Find where the given text appears and provide that cell's center as (x, y) coordinate. 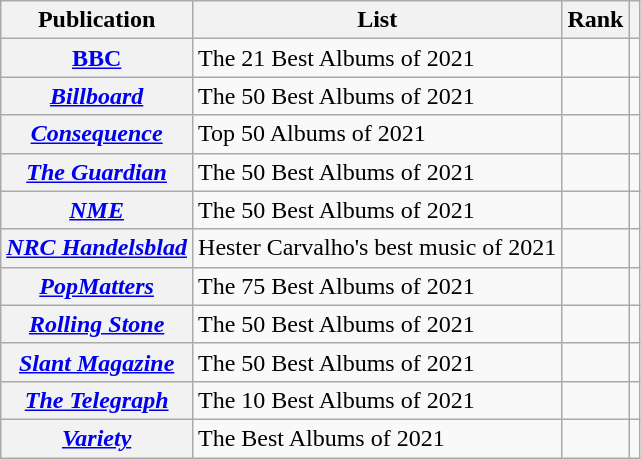
Publication (97, 20)
The Best Albums of 2021 (378, 438)
The 75 Best Albums of 2021 (378, 286)
Billboard (97, 96)
The 21 Best Albums of 2021 (378, 58)
Top 50 Albums of 2021 (378, 134)
Consequence (97, 134)
The Guardian (97, 172)
Rank (596, 20)
NRC Handelsblad (97, 248)
The 10 Best Albums of 2021 (378, 400)
PopMatters (97, 286)
Hester Carvalho's best music of 2021 (378, 248)
Rolling Stone (97, 324)
NME (97, 210)
List (378, 20)
Variety (97, 438)
Slant Magazine (97, 362)
BBC (97, 58)
The Telegraph (97, 400)
